Determine the [X, Y] coordinate at the center of the cell enclosing the given text.  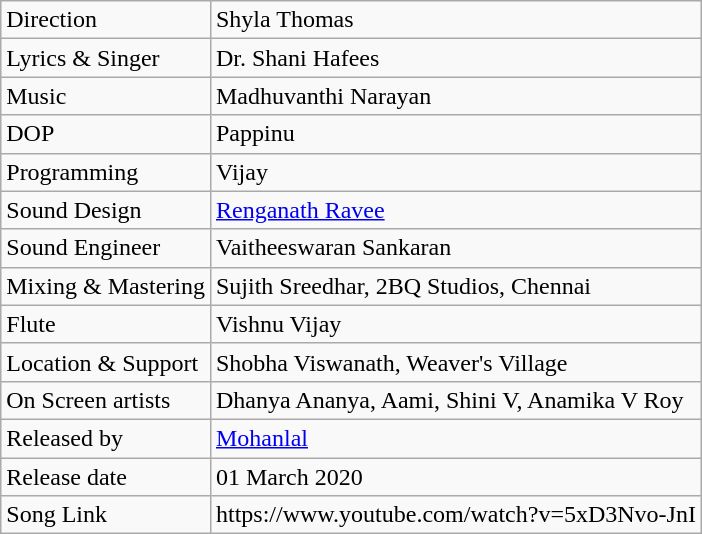
Song Link [106, 515]
https://www.youtube.com/watch?v=5xD3Nvo-JnI [456, 515]
On Screen artists [106, 400]
Sound Design [106, 210]
Music [106, 96]
01 March 2020 [456, 477]
Flute [106, 324]
Direction [106, 20]
Vijay [456, 172]
Release date [106, 477]
Sujith Sreedhar, 2BQ Studios, Chennai [456, 286]
Mixing & Mastering [106, 286]
Sound Engineer [106, 248]
Shyla Thomas [456, 20]
Pappinu [456, 134]
Renganath Ravee [456, 210]
Shobha Viswanath, Weaver's Village [456, 362]
Dhanya Ananya, Aami, Shini V, Anamika V Roy [456, 400]
DOP [106, 134]
Madhuvanthi Narayan [456, 96]
Lyrics & Singer [106, 58]
Vaitheeswaran Sankaran [456, 248]
Released by [106, 438]
Programming [106, 172]
Vishnu Vijay [456, 324]
Dr. Shani Hafees [456, 58]
Location & Support [106, 362]
Mohanlal [456, 438]
